Search for the cell housing the specified text and yield its [x, y] center coordinate. 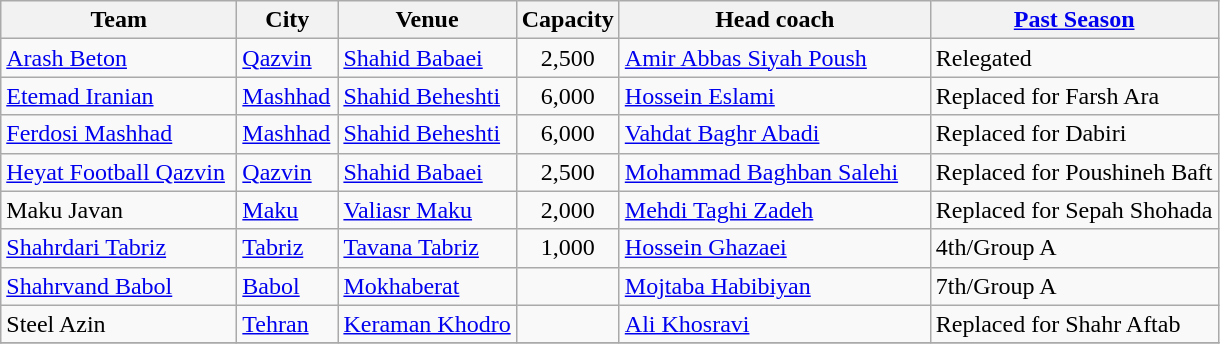
Shahrdari Tabriz [119, 248]
Heyat Football Qazvin [119, 172]
Mohammad Baghban Salehi [774, 172]
Shahrvand Babol [119, 286]
Arash Beton [119, 58]
Valiasr Maku [427, 210]
Maku [288, 210]
Replaced for Dabiri [1074, 134]
4th/Group A [1074, 248]
Hossein Eslami [774, 96]
Mojtaba Habibiyan [774, 286]
Mokhaberat [427, 286]
Tabriz [288, 248]
2,000 [568, 210]
Amir Abbas Siyah Poush [774, 58]
Past Season [1074, 20]
Vahdat Baghr Abadi [774, 134]
Team [119, 20]
Head coach [774, 20]
Hossein Ghazaei [774, 248]
Babol [288, 286]
1,000 [568, 248]
Replaced for Poushineh Baft [1074, 172]
Replaced for Shahr Aftab [1074, 324]
Capacity [568, 20]
Replaced for Farsh Ara [1074, 96]
Relegated [1074, 58]
Mehdi Taghi Zadeh [774, 210]
Tavana Tabriz [427, 248]
Venue [427, 20]
7th/Group A [1074, 286]
Replaced for Sepah Shohada [1074, 210]
Tehran [288, 324]
Etemad Iranian [119, 96]
Ferdosi Mashhad [119, 134]
Maku Javan [119, 210]
Ali Khosravi [774, 324]
City [288, 20]
Keraman Khodro [427, 324]
Steel Azin [119, 324]
